Extract the (x, y) coordinate from the center of the cell holding the provided text.  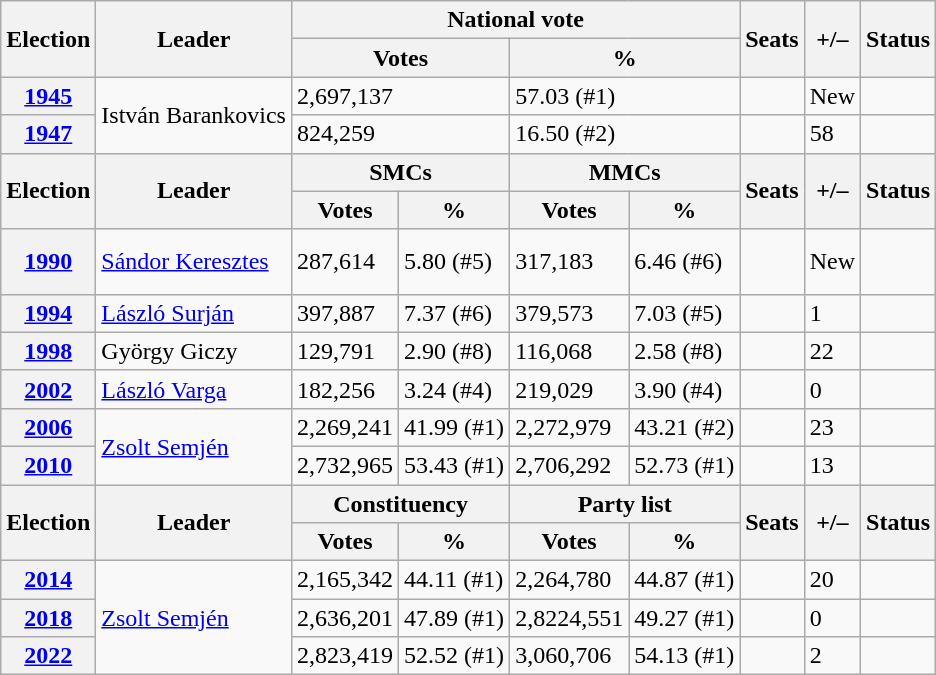
7.37 (#6) (454, 313)
2,823,419 (344, 656)
49.27 (#1) (684, 618)
397,887 (344, 313)
6.46 (#6) (684, 262)
2,272,979 (570, 427)
István Barankovics (194, 115)
László Surján (194, 313)
2006 (48, 427)
23 (832, 427)
László Varga (194, 389)
2.90 (#8) (454, 351)
2,697,137 (400, 96)
116,068 (570, 351)
2014 (48, 580)
44.87 (#1) (684, 580)
219,029 (570, 389)
7.03 (#5) (684, 313)
1947 (48, 134)
2010 (48, 465)
22 (832, 351)
2,8224,551 (570, 618)
57.03 (#1) (625, 96)
2002 (48, 389)
287,614 (344, 262)
2022 (48, 656)
20 (832, 580)
13 (832, 465)
44.11 (#1) (454, 580)
György Giczy (194, 351)
2.58 (#8) (684, 351)
43.21 (#2) (684, 427)
MMCs (625, 172)
2,264,780 (570, 580)
317,183 (570, 262)
1 (832, 313)
129,791 (344, 351)
47.89 (#1) (454, 618)
2018 (48, 618)
1998 (48, 351)
2,165,342 (344, 580)
1945 (48, 96)
Sándor Keresztes (194, 262)
379,573 (570, 313)
58 (832, 134)
SMCs (400, 172)
3.90 (#4) (684, 389)
2,732,965 (344, 465)
5.80 (#5) (454, 262)
182,256 (344, 389)
54.13 (#1) (684, 656)
2,706,292 (570, 465)
1990 (48, 262)
1994 (48, 313)
41.99 (#1) (454, 427)
2,269,241 (344, 427)
3,060,706 (570, 656)
Party list (625, 503)
52.52 (#1) (454, 656)
Constituency (400, 503)
3.24 (#4) (454, 389)
National vote (515, 20)
16.50 (#2) (625, 134)
52.73 (#1) (684, 465)
53.43 (#1) (454, 465)
824,259 (400, 134)
2 (832, 656)
2,636,201 (344, 618)
